Return the (X, Y) coordinate for the center point of the cell that contains the specified text.  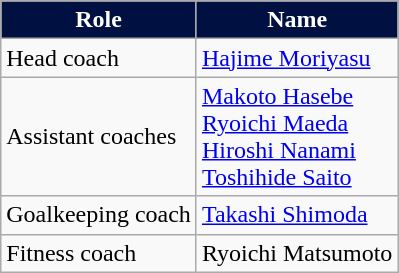
Head coach (99, 58)
Ryoichi Matsumoto (296, 253)
Hajime Moriyasu (296, 58)
Fitness coach (99, 253)
Name (296, 20)
Makoto Hasebe Ryoichi Maeda Hiroshi Nanami Toshihide Saito (296, 136)
Goalkeeping coach (99, 215)
Role (99, 20)
Assistant coaches (99, 136)
Takashi Shimoda (296, 215)
